Provide the (x, y) coordinate of the cell's center where the given text is located.  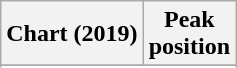
Chart (2019) (72, 34)
Peak position (189, 34)
